Scan for the cell matching the given text and deliver its (X, Y) coordinate at center. 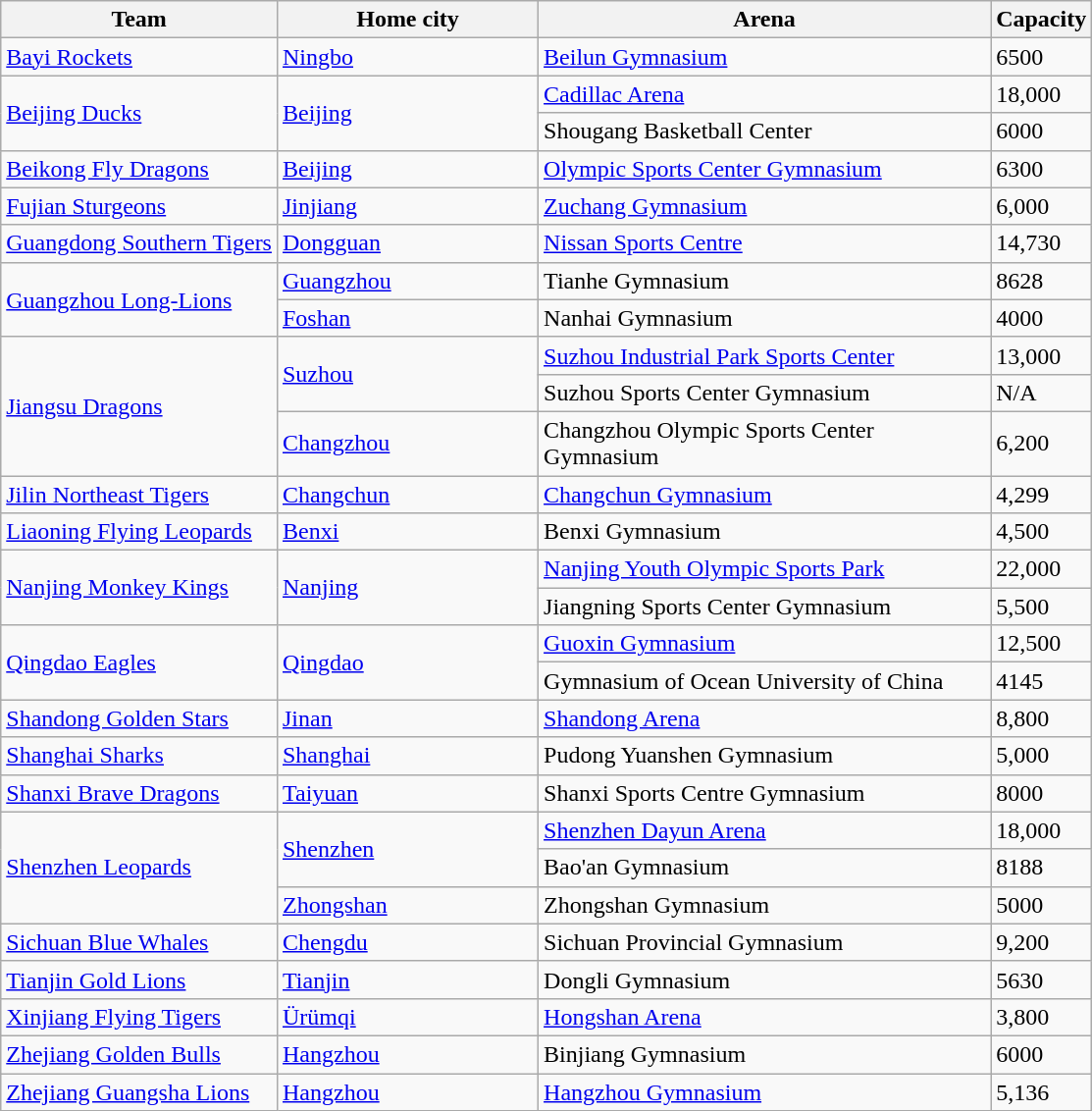
Jinan (407, 718)
8,800 (1042, 718)
Zhongshan (407, 905)
Pudong Yuanshen Gymnasium (765, 756)
Jiangsu Dragons (139, 406)
14,730 (1042, 243)
Tianjin Gold Lions (139, 979)
Tianjin (407, 979)
Olympic Sports Center Gymnasium (765, 169)
Zhejiang Guangsha Lions (139, 1092)
Gymnasium of Ocean University of China (765, 681)
Shenzhen Leopards (139, 868)
N/A (1042, 393)
Nanjing Monkey Kings (139, 588)
Dongguan (407, 243)
Sichuan Provincial Gymnasium (765, 942)
5,000 (1042, 756)
6,200 (1042, 444)
Nanjing Youth Olympic Sports Park (765, 569)
Beijing Ducks (139, 113)
13,000 (1042, 355)
3,800 (1042, 1017)
Bao'an Gymnasium (765, 868)
6,000 (1042, 206)
4,500 (1042, 532)
Home city (407, 20)
Qingdao Eagles (139, 662)
4,299 (1042, 494)
Ürümqi (407, 1017)
6500 (1042, 57)
Zhejiang Golden Bulls (139, 1054)
Guangdong Southern Tigers (139, 243)
Suzhou (407, 374)
Dongli Gymnasium (765, 979)
Binjiang Gymnasium (765, 1054)
Zuchang Gymnasium (765, 206)
5,136 (1042, 1092)
Suzhou Sports Center Gymnasium (765, 393)
Cadillac Arena (765, 94)
Sichuan Blue Whales (139, 942)
Arena (765, 20)
Hongshan Arena (765, 1017)
5000 (1042, 905)
4000 (1042, 318)
Chengdu (407, 942)
4145 (1042, 681)
Taiyuan (407, 793)
Nanhai Gymnasium (765, 318)
Shanxi Brave Dragons (139, 793)
Shandong Arena (765, 718)
Changzhou (407, 444)
Shenzhen (407, 849)
Nissan Sports Centre (765, 243)
Benxi (407, 532)
Team (139, 20)
Guangzhou (407, 281)
Shandong Golden Stars (139, 718)
8188 (1042, 868)
Ningbo (407, 57)
Guangzhou Long-Lions (139, 299)
5630 (1042, 979)
Shougang Basketball Center (765, 132)
Beilun Gymnasium (765, 57)
Changzhou Olympic Sports Center Gymnasium (765, 444)
6300 (1042, 169)
Bayi Rockets (139, 57)
Fujian Sturgeons (139, 206)
Shanghai (407, 756)
9,200 (1042, 942)
Foshan (407, 318)
Liaoning Flying Leopards (139, 532)
Qingdao (407, 662)
22,000 (1042, 569)
Zhongshan Gymnasium (765, 905)
Jilin Northeast Tigers (139, 494)
8628 (1042, 281)
Jiangning Sports Center Gymnasium (765, 607)
Benxi Gymnasium (765, 532)
Shenzhen Dayun Arena (765, 830)
Capacity (1042, 20)
Guoxin Gymnasium (765, 644)
Xinjiang Flying Tigers (139, 1017)
Changchun Gymnasium (765, 494)
Shanxi Sports Centre Gymnasium (765, 793)
Nanjing (407, 588)
Jinjiang (407, 206)
Beikong Fly Dragons (139, 169)
Shanghai Sharks (139, 756)
8000 (1042, 793)
Tianhe Gymnasium (765, 281)
Hangzhou Gymnasium (765, 1092)
Suzhou Industrial Park Sports Center (765, 355)
5,500 (1042, 607)
12,500 (1042, 644)
Changchun (407, 494)
